Determine the (X, Y) coordinate at the center of the cell enclosing the given text.  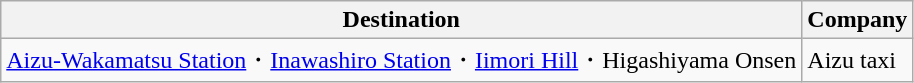
Company (858, 20)
Aizu-Wakamatsu Station・Inawashiro Station・Iimori Hill・Higashiyama Onsen (402, 60)
Destination (402, 20)
Aizu taxi (858, 60)
